From the cell containing the given text, extract its center point as [X, Y] coordinate. 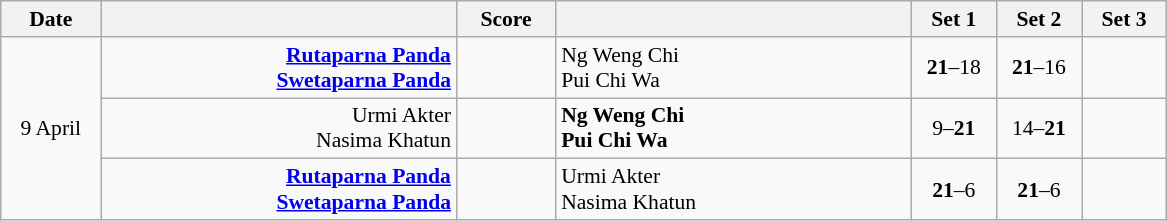
Date [51, 19]
Set 3 [1124, 19]
Set 2 [1038, 19]
21–16 [1038, 68]
14–21 [1038, 128]
9–21 [954, 128]
Score [506, 19]
9 April [51, 128]
21–18 [954, 68]
Set 1 [954, 19]
